From the cell containing the given text, extract its center point as [x, y] coordinate. 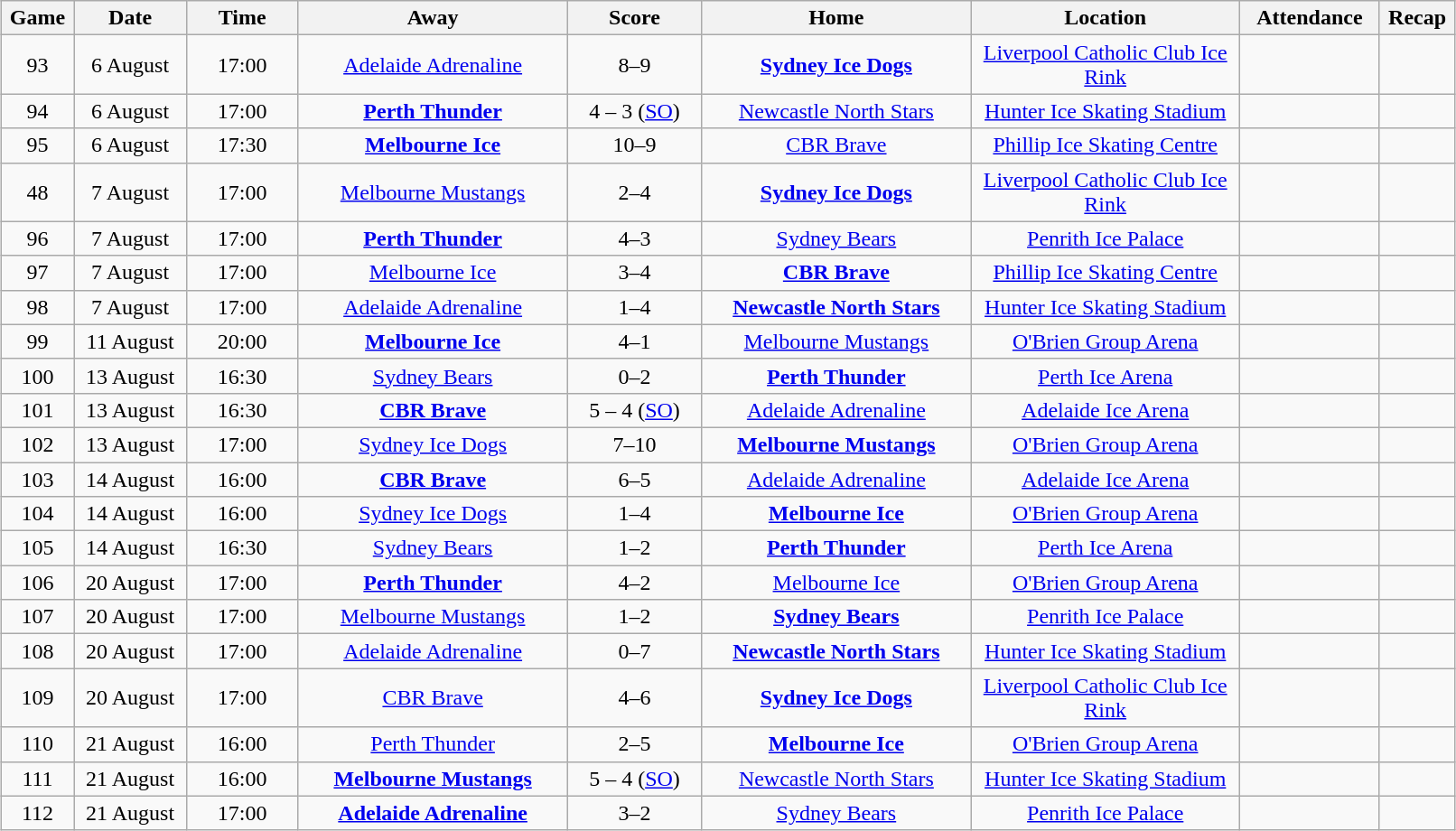
Date [130, 18]
7–10 [634, 444]
6–5 [634, 480]
10–9 [634, 145]
Time [242, 18]
2–5 [634, 744]
Score [634, 18]
101 [38, 410]
112 [38, 813]
95 [38, 145]
3–2 [634, 813]
2–4 [634, 191]
107 [38, 617]
4 – 3 (SO) [634, 111]
17:30 [242, 145]
4–3 [634, 238]
Attendance [1310, 18]
97 [38, 273]
93 [38, 65]
4–2 [634, 583]
98 [38, 307]
100 [38, 376]
104 [38, 514]
Away [433, 18]
Game [38, 18]
106 [38, 583]
102 [38, 444]
Recap [1417, 18]
20:00 [242, 341]
4–1 [634, 341]
110 [38, 744]
103 [38, 480]
111 [38, 779]
105 [38, 548]
94 [38, 111]
11 August [130, 341]
Home [836, 18]
99 [38, 341]
4–6 [634, 697]
109 [38, 697]
0–2 [634, 376]
8–9 [634, 65]
0–7 [634, 651]
Location [1106, 18]
48 [38, 191]
96 [38, 238]
3–4 [634, 273]
108 [38, 651]
